From the cell containing the given text, extract its center point as (X, Y) coordinate. 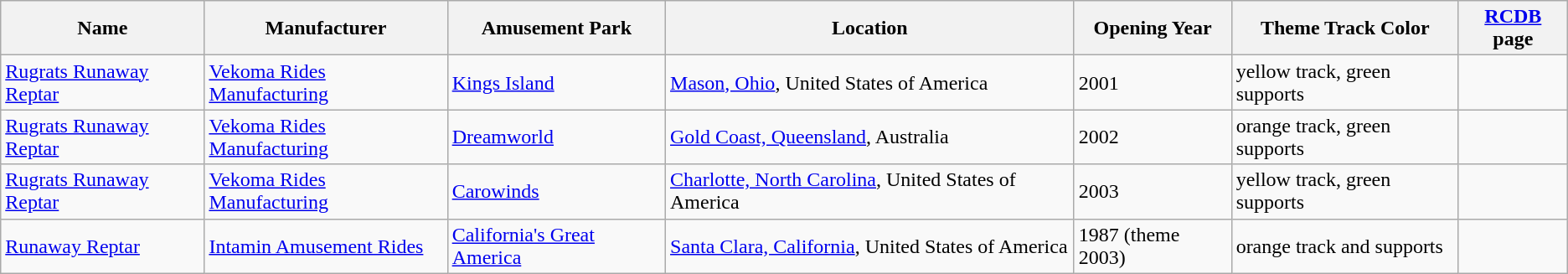
Dreamworld (556, 137)
Opening Year (1153, 28)
2002 (1153, 137)
2001 (1153, 82)
Name (102, 28)
Kings Island (556, 82)
Amusement Park (556, 28)
RCDB page (1513, 28)
Charlotte, North Carolina, United States of America (870, 191)
1987 (theme 2003) (1153, 246)
Theme Track Color (1345, 28)
Manufacturer (326, 28)
California's Great America (556, 246)
orange track and supports (1345, 246)
orange track, green supports (1345, 137)
Santa Clara, California, United States of America (870, 246)
Gold Coast, Queensland, Australia (870, 137)
Intamin Amusement Rides (326, 246)
Location (870, 28)
Carowinds (556, 191)
Runaway Reptar (102, 246)
2003 (1153, 191)
Mason, Ohio, United States of America (870, 82)
